Scan for the cell matching the given text and deliver its [x, y] coordinate at center. 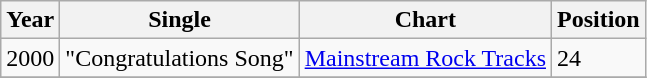
"Congratulations Song" [180, 58]
Year [30, 20]
Single [180, 20]
2000 [30, 58]
24 [599, 58]
Chart [425, 20]
Mainstream Rock Tracks [425, 58]
Position [599, 20]
